Output the [X, Y] coordinate of the center of the cell containing the given text.  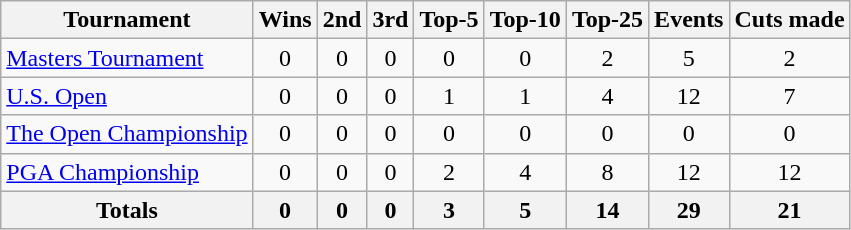
8 [607, 172]
Events [689, 20]
29 [689, 210]
3 [449, 210]
Top-10 [525, 20]
Top-5 [449, 20]
Totals [127, 210]
14 [607, 210]
7 [790, 96]
Tournament [127, 20]
3rd [390, 20]
Cuts made [790, 20]
Wins [285, 20]
U.S. Open [127, 96]
Masters Tournament [127, 58]
PGA Championship [127, 172]
21 [790, 210]
Top-25 [607, 20]
The Open Championship [127, 134]
2nd [342, 20]
